Capture the cell that displays the provided text and extract its [X, Y] central coordinate. 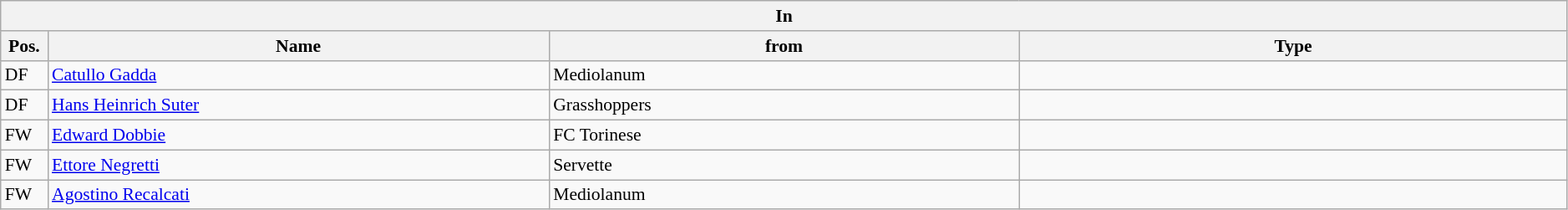
Edward Dobbie [298, 136]
Grasshoppers [784, 105]
Type [1293, 46]
from [784, 46]
Name [298, 46]
Catullo Gadda [298, 75]
Ettore Negretti [298, 165]
Hans Heinrich Suter [298, 105]
Agostino Recalcati [298, 195]
FC Torinese [784, 136]
Pos. [24, 46]
Servette [784, 165]
In [784, 16]
